Detect which cell encompasses the target text, then output its (X, Y) center coordinate. 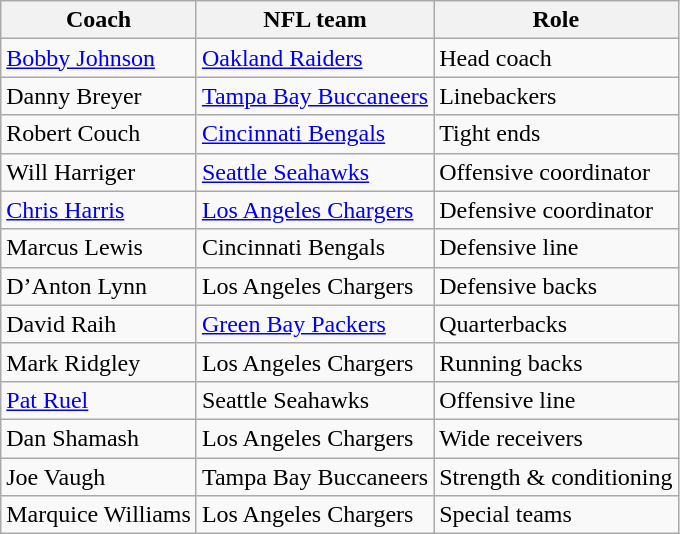
Will Harriger (99, 172)
D’Anton Lynn (99, 286)
Special teams (556, 515)
Offensive coordinator (556, 172)
Oakland Raiders (314, 58)
Green Bay Packers (314, 324)
Role (556, 20)
Joe Vaugh (99, 477)
Robert Couch (99, 134)
Offensive line (556, 400)
Danny Breyer (99, 96)
Pat Ruel (99, 400)
Tight ends (556, 134)
Quarterbacks (556, 324)
Linebackers (556, 96)
Defensive line (556, 248)
Chris Harris (99, 210)
Marquice Williams (99, 515)
Defensive coordinator (556, 210)
David Raih (99, 324)
Wide receivers (556, 438)
Dan Shamash (99, 438)
NFL team (314, 20)
Defensive backs (556, 286)
Marcus Lewis (99, 248)
Strength & conditioning (556, 477)
Bobby Johnson (99, 58)
Mark Ridgley (99, 362)
Head coach (556, 58)
Coach (99, 20)
Running backs (556, 362)
